Output the [X, Y] coordinate of the center of the cell containing the given text.  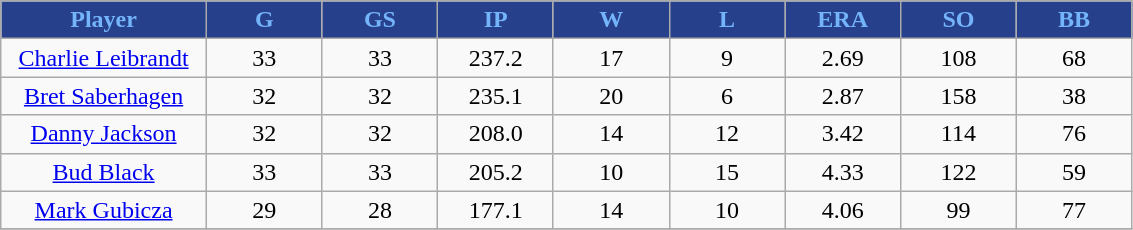
Bud Black [104, 172]
6 [727, 96]
20 [611, 96]
2.87 [843, 96]
122 [959, 172]
IP [496, 20]
29 [264, 210]
ERA [843, 20]
38 [1074, 96]
Charlie Leibrandt [104, 58]
4.06 [843, 210]
59 [1074, 172]
4.33 [843, 172]
114 [959, 134]
76 [1074, 134]
SO [959, 20]
158 [959, 96]
2.69 [843, 58]
3.42 [843, 134]
77 [1074, 210]
15 [727, 172]
237.2 [496, 58]
Player [104, 20]
9 [727, 58]
108 [959, 58]
Bret Saberhagen [104, 96]
GS [380, 20]
12 [727, 134]
28 [380, 210]
L [727, 20]
177.1 [496, 210]
Mark Gubicza [104, 210]
Danny Jackson [104, 134]
99 [959, 210]
G [264, 20]
68 [1074, 58]
17 [611, 58]
W [611, 20]
205.2 [496, 172]
BB [1074, 20]
235.1 [496, 96]
208.0 [496, 134]
